For the text-containing cell, return its midpoint in [X, Y] coordinate format. 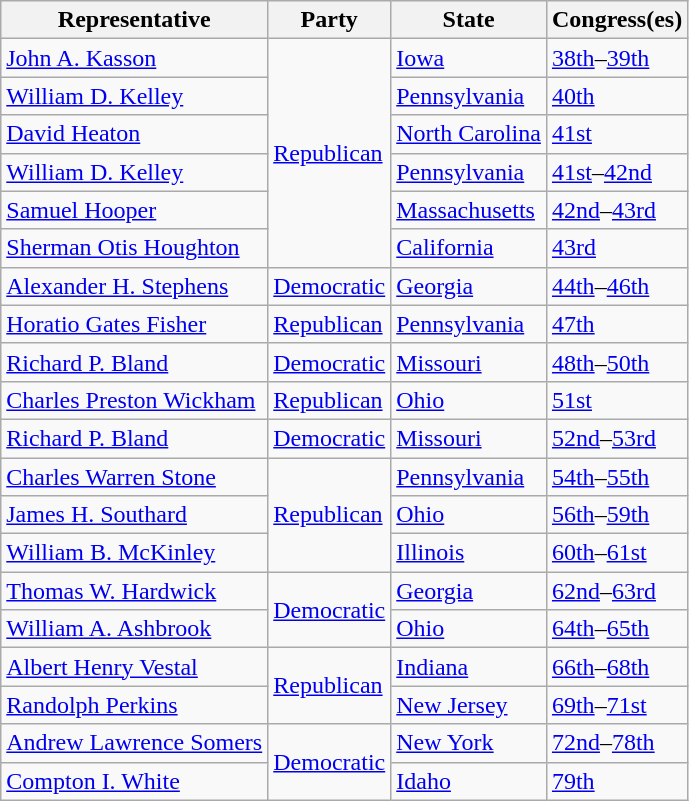
Randolph Perkins [134, 705]
Compton I. White [134, 781]
Charles Preston Wickham [134, 400]
Massachusetts [469, 210]
60th–61st [616, 553]
Horatio Gates Fisher [134, 324]
43rd [616, 248]
Samuel Hooper [134, 210]
Representative [134, 20]
Illinois [469, 553]
41st–42nd [616, 172]
James H. Southard [134, 515]
79th [616, 781]
Albert Henry Vestal [134, 667]
62nd–63rd [616, 591]
William A. Ashbrook [134, 629]
51st [616, 400]
Alexander H. Stephens [134, 286]
42nd–43rd [616, 210]
Sherman Otis Houghton [134, 248]
52nd–53rd [616, 438]
North Carolina [469, 134]
64th–65th [616, 629]
40th [616, 96]
John A. Kasson [134, 58]
38th–39th [616, 58]
69th–71st [616, 705]
66th–68th [616, 667]
Idaho [469, 781]
48th–50th [616, 362]
44th–46th [616, 286]
State [469, 20]
Party [330, 20]
William B. McKinley [134, 553]
Andrew Lawrence Somers [134, 743]
72nd–78th [616, 743]
New Jersey [469, 705]
New York [469, 743]
41st [616, 134]
Congress(es) [616, 20]
Thomas W. Hardwick [134, 591]
54th–55th [616, 477]
Charles Warren Stone [134, 477]
California [469, 248]
47th [616, 324]
Indiana [469, 667]
Iowa [469, 58]
56th–59th [616, 515]
David Heaton [134, 134]
